Capture the cell that displays the provided text and extract its (X, Y) central coordinate. 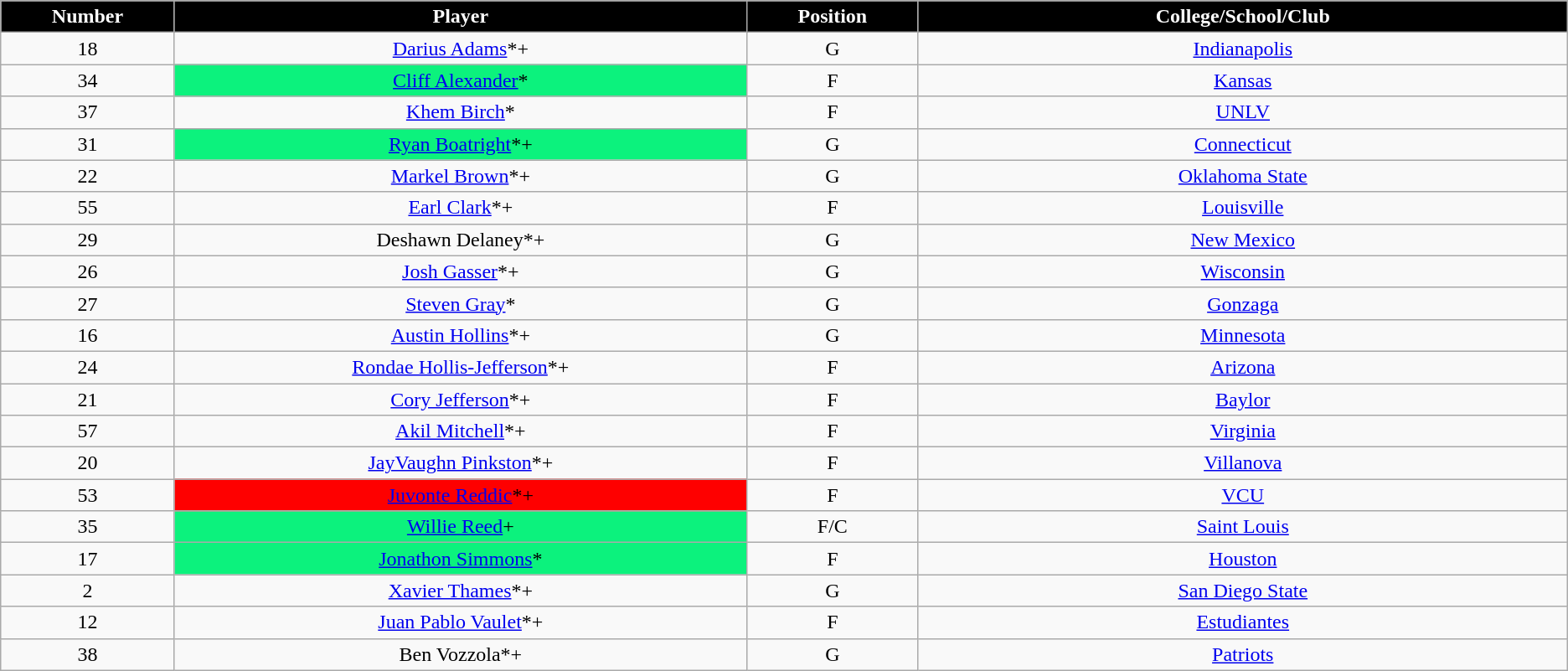
Khem Birch* (461, 112)
Virginia (1243, 431)
Player (461, 17)
Louisville (1243, 208)
Cory Jefferson*+ (461, 400)
Number (88, 17)
Willie Reed+ (461, 527)
Gonzaga (1243, 303)
Position (833, 17)
F/C (833, 527)
Houston (1243, 559)
Saint Louis (1243, 527)
Austin Hollins*+ (461, 335)
37 (88, 112)
27 (88, 303)
Indianapolis (1243, 49)
29 (88, 240)
Markel Brown*+ (461, 176)
16 (88, 335)
UNLV (1243, 112)
Xavier Thames*+ (461, 591)
26 (88, 271)
Baylor (1243, 400)
San Diego State (1243, 591)
Ben Vozzola*+ (461, 654)
31 (88, 144)
Rondae Hollis-Jefferson*+ (461, 367)
22 (88, 176)
JayVaughn Pinkston*+ (461, 463)
53 (88, 495)
Patriots (1243, 654)
24 (88, 367)
Jonathon Simmons* (461, 559)
21 (88, 400)
35 (88, 527)
Akil Mitchell*+ (461, 431)
55 (88, 208)
Minnesota (1243, 335)
Darius Adams*+ (461, 49)
Ryan Boatright*+ (461, 144)
Earl Clark*+ (461, 208)
New Mexico (1243, 240)
Wisconsin (1243, 271)
34 (88, 80)
Villanova (1243, 463)
College/School/Club (1243, 17)
20 (88, 463)
Connecticut (1243, 144)
Kansas (1243, 80)
2 (88, 591)
Juan Pablo Vaulet*+ (461, 622)
38 (88, 654)
VCU (1243, 495)
Steven Gray* (461, 303)
Cliff Alexander* (461, 80)
17 (88, 559)
57 (88, 431)
Estudiantes (1243, 622)
12 (88, 622)
Oklahoma State (1243, 176)
18 (88, 49)
Juvonte Reddic*+ (461, 495)
Arizona (1243, 367)
Josh Gasser*+ (461, 271)
Deshawn Delaney*+ (461, 240)
